For the text-containing cell, return its midpoint in (x, y) coordinate format. 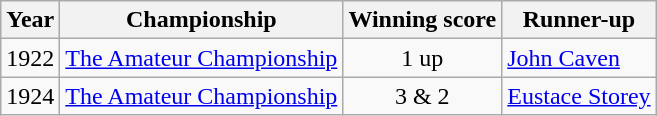
3 & 2 (422, 96)
John Caven (579, 58)
Winning score (422, 20)
1 up (422, 58)
1922 (30, 58)
1924 (30, 96)
Runner-up (579, 20)
Eustace Storey (579, 96)
Year (30, 20)
Championship (202, 20)
